Capture the cell that displays the provided text and extract its (x, y) central coordinate. 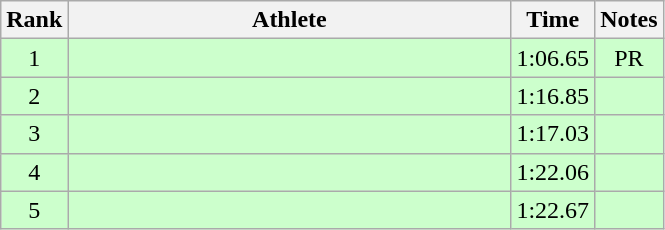
3 (34, 134)
4 (34, 172)
1:06.65 (553, 58)
1:22.06 (553, 172)
Athlete (290, 20)
1:17.03 (553, 134)
5 (34, 210)
2 (34, 96)
1 (34, 58)
Time (553, 20)
PR (629, 58)
1:16.85 (553, 96)
Rank (34, 20)
1:22.67 (553, 210)
Notes (629, 20)
